Locate the cell with the specified text and output its [x, y] center coordinate. 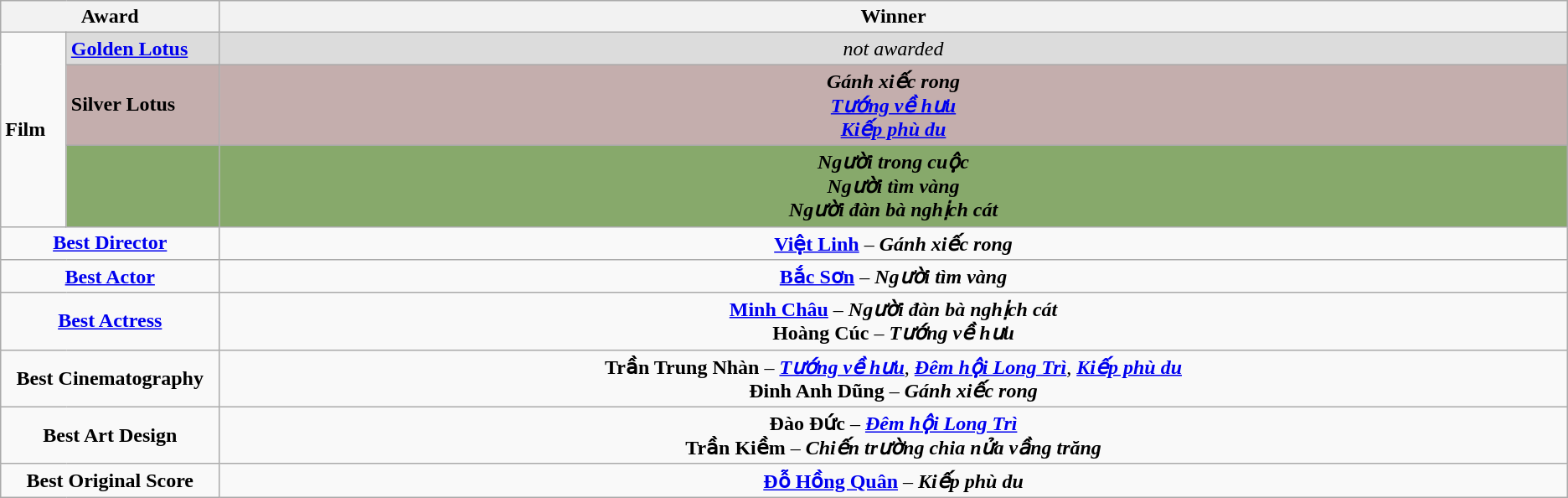
Silver Lotus [142, 106]
Best Art Design [111, 435]
Trần Trung Nhàn – Tướng về hưu, Đêm hội Long Trì, Kiếp phù duĐinh Anh Dũng – Gánh xiếc rong [893, 378]
Golden Lotus [142, 49]
Người trong cuộcNgười tìm vàngNgười đàn bà nghịch cát [893, 186]
Best Cinematography [111, 378]
Best Director [111, 243]
Best Actor [111, 277]
Đỗ Hồng Quân – Kiếp phù du [893, 480]
Gánh xiếc rongTướng về hưuKiếp phù du [893, 106]
not awarded [893, 49]
Best Original Score [111, 480]
Award [111, 17]
Minh Châu – Người đàn bà nghịch cátHoàng Cúc – Tướng về hưu [893, 321]
Film [34, 129]
Winner [893, 17]
Bắc Sơn – Người tìm vàng [893, 277]
Best Actress [111, 321]
Việt Linh – Gánh xiếc rong [893, 243]
Đào Đức – Đêm hội Long TrìTrần Kiềm – Chiến trường chia nửa vầng trăng [893, 435]
